Output the (x, y) coordinate of the center of the cell containing the given text.  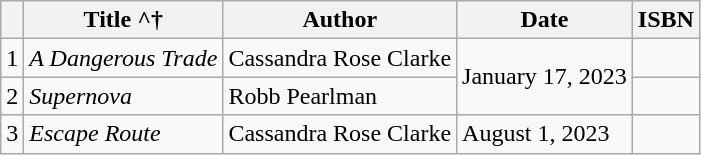
2 (12, 96)
3 (12, 134)
Date (545, 20)
A Dangerous Trade (124, 58)
January 17, 2023 (545, 77)
ISBN (666, 20)
1 (12, 58)
Author (340, 20)
Supernova (124, 96)
Robb Pearlman (340, 96)
August 1, 2023 (545, 134)
Title ^† (124, 20)
Escape Route (124, 134)
